Find where the given text appears and provide that cell's center as (X, Y) coordinate. 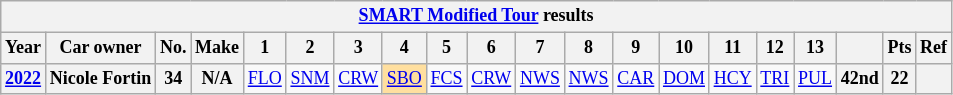
N/A (218, 78)
3 (358, 48)
SMART Modified Tour results (476, 16)
CAR (636, 78)
8 (588, 48)
Nicole Fortin (100, 78)
10 (684, 48)
22 (900, 78)
DOM (684, 78)
42nd (860, 78)
Make (218, 48)
2 (310, 48)
34 (174, 78)
13 (816, 48)
6 (492, 48)
Car owner (100, 48)
No. (174, 48)
SBO (404, 78)
Year (24, 48)
HCY (732, 78)
Pts (900, 48)
PUL (816, 78)
Ref (934, 48)
FLO (264, 78)
TRI (775, 78)
2022 (24, 78)
9 (636, 48)
5 (446, 48)
12 (775, 48)
1 (264, 48)
4 (404, 48)
7 (540, 48)
11 (732, 48)
FCS (446, 78)
SNM (310, 78)
